For the text-containing cell, return its midpoint in (x, y) coordinate format. 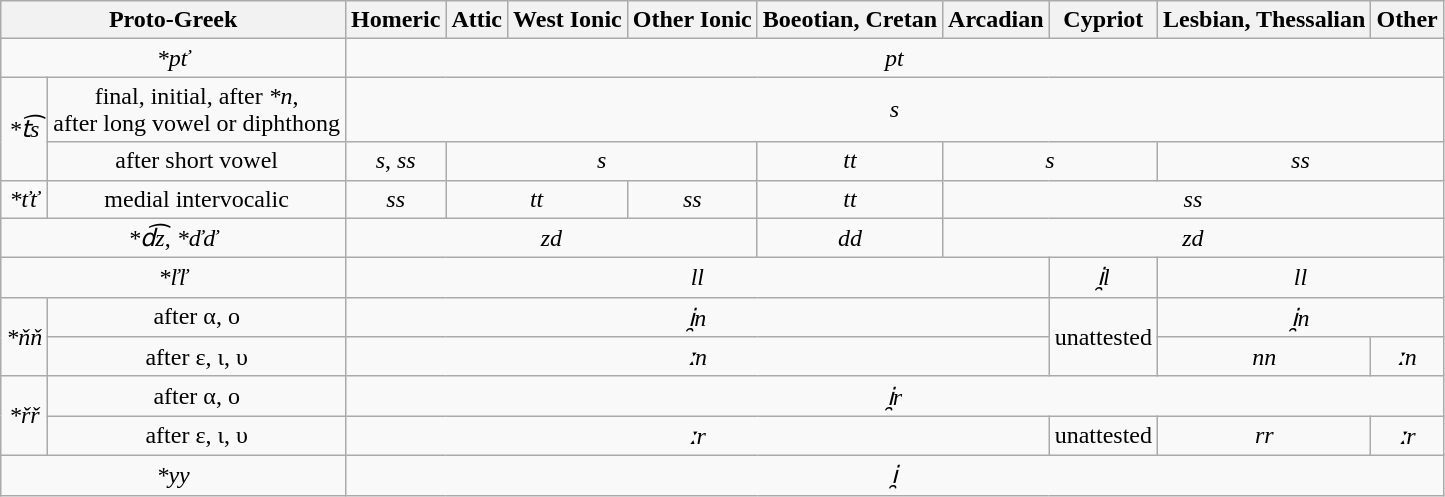
*ľľ (174, 278)
*d͡z, *ďď (174, 238)
after short vowel (197, 161)
final, initial, after *n, after long vowel or diphthong (197, 110)
i̯l (1103, 278)
Proto-Greek (174, 20)
i̯r (894, 396)
Boeotian, Cretan (850, 20)
Attic (477, 20)
Lesbian, Thessalian (1264, 20)
Arcadian (996, 20)
pt (894, 58)
Other Ionic (692, 20)
nn (1264, 357)
Other (1407, 20)
*t͡s (24, 128)
s, ss (395, 161)
*pť (174, 58)
*yy (174, 475)
*ťť (24, 199)
rr (1264, 436)
West Ionic (568, 20)
medial intervocalic (197, 199)
dd (850, 238)
*ňň (24, 336)
i̯ (894, 475)
Homeric (395, 20)
*řř (24, 416)
Cypriot (1103, 20)
